Return the (X, Y) coordinate for the center point of the cell that contains the specified text.  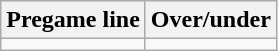
Over/under (210, 20)
Pregame line (74, 20)
